Find where the given text appears and provide that cell's center as [x, y] coordinate. 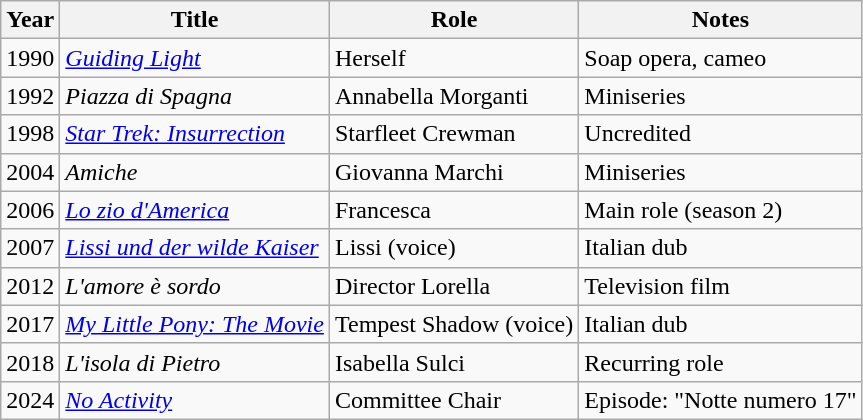
Lo zio d'America [195, 210]
Year [30, 20]
Guiding Light [195, 58]
Tempest Shadow (voice) [454, 324]
Title [195, 20]
Lissi (voice) [454, 248]
My Little Pony: The Movie [195, 324]
2024 [30, 400]
2018 [30, 362]
Isabella Sulci [454, 362]
Notes [720, 20]
Annabella Morganti [454, 96]
2012 [30, 286]
Amiche [195, 172]
1998 [30, 134]
Herself [454, 58]
Role [454, 20]
2006 [30, 210]
Episode: "Notte numero 17" [720, 400]
Starfleet Crewman [454, 134]
L'isola di Pietro [195, 362]
Recurring role [720, 362]
1990 [30, 58]
2004 [30, 172]
Uncredited [720, 134]
Main role (season 2) [720, 210]
Lissi und der wilde Kaiser [195, 248]
L'amore è sordo [195, 286]
Director Lorella [454, 286]
Francesca [454, 210]
No Activity [195, 400]
Giovanna Marchi [454, 172]
Television film [720, 286]
Committee Chair [454, 400]
2007 [30, 248]
1992 [30, 96]
Star Trek: Insurrection [195, 134]
2017 [30, 324]
Soap opera, cameo [720, 58]
Piazza di Spagna [195, 96]
